Capture the cell that displays the provided text and extract its [x, y] central coordinate. 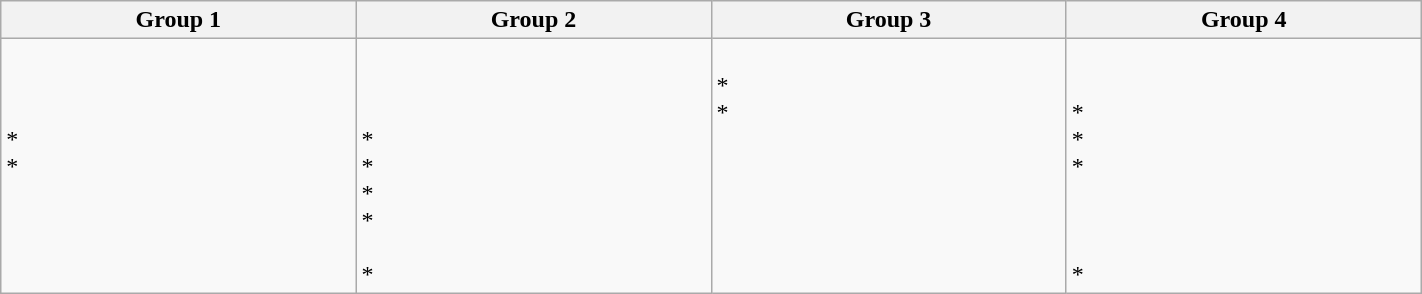
* * * * [1244, 166]
Group 1 [178, 20]
* * * * * [534, 166]
Group 4 [1244, 20]
Group 2 [534, 20]
Group 3 [888, 20]
